Output the (X, Y) coordinate of the center of the cell containing the given text.  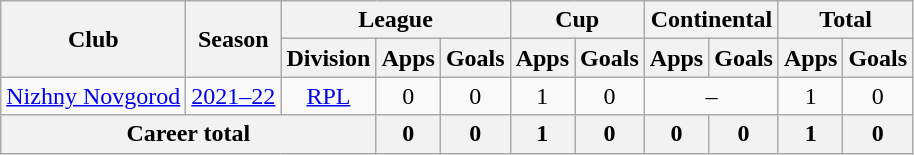
Division (328, 58)
RPL (328, 96)
Total (845, 20)
League (396, 20)
2021–22 (234, 96)
– (711, 96)
Continental (711, 20)
Cup (577, 20)
Season (234, 39)
Career total (188, 134)
Club (94, 39)
Nizhny Novgorod (94, 96)
